Determine the (x, y) coordinate at the center of the cell enclosing the given text.  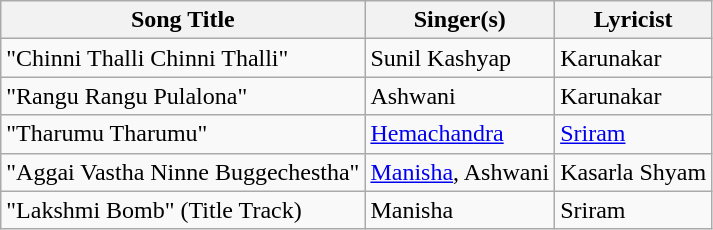
"Rangu Rangu Pulalona" (183, 96)
Manisha, Ashwani (460, 172)
Manisha (460, 210)
Sunil Kashyap (460, 58)
"Aggai Vastha Ninne Buggechestha" (183, 172)
"Chinni Thalli Chinni Thalli" (183, 58)
Ashwani (460, 96)
"Lakshmi Bomb" (Title Track) (183, 210)
Singer(s) (460, 20)
Song Title (183, 20)
"Tharumu Tharumu" (183, 134)
Lyricist (634, 20)
Kasarla Shyam (634, 172)
Hemachandra (460, 134)
